Locate the cell with the specified text and output its (x, y) center coordinate. 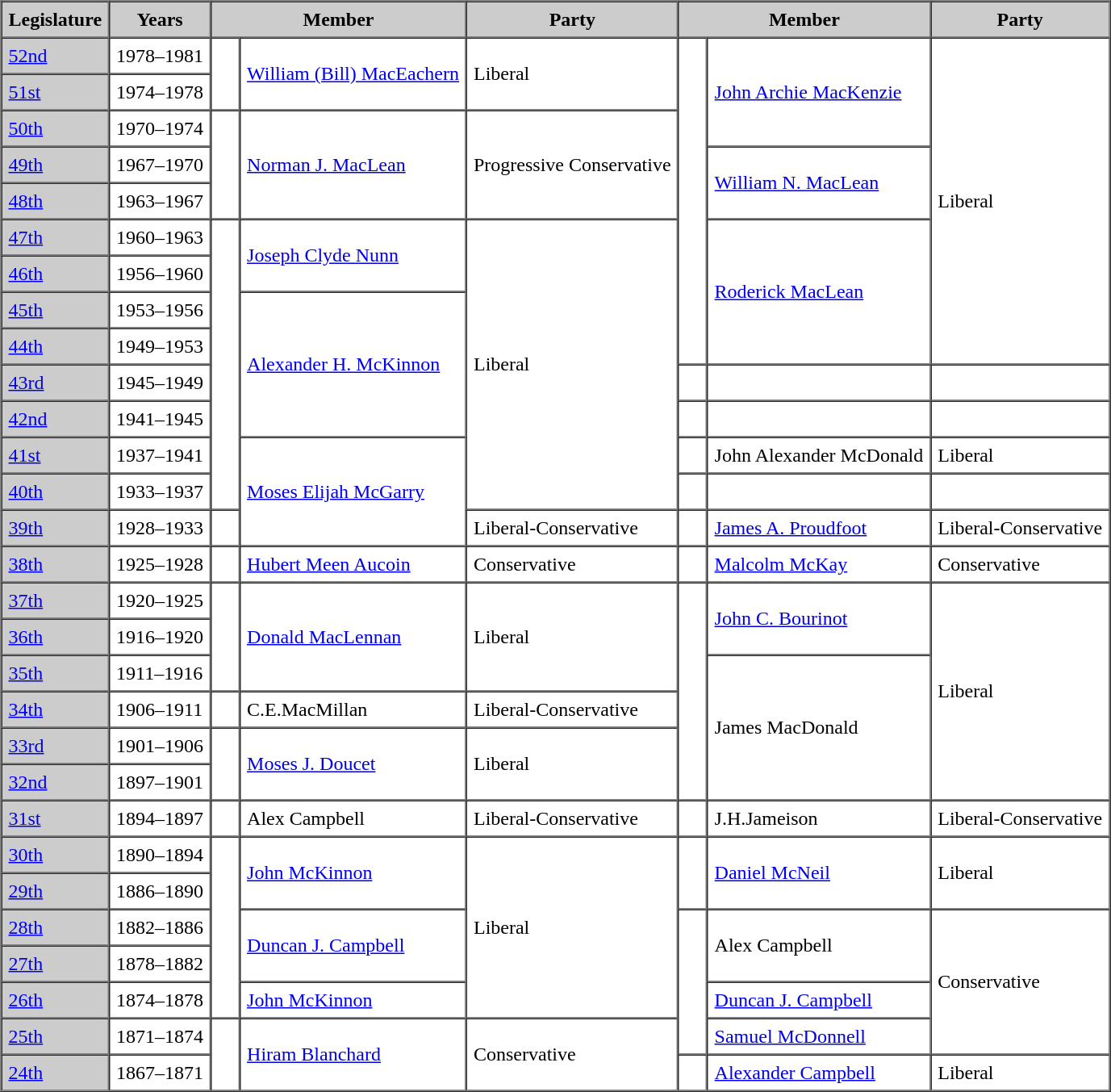
48th (56, 200)
Samuel McDonnell (820, 1036)
52nd (56, 55)
27th (56, 964)
Hubert Meen Aucoin (353, 563)
1937–1941 (160, 455)
34th (56, 709)
46th (56, 273)
Roderick MacLean (820, 292)
31st (56, 818)
1894–1897 (160, 818)
John Alexander McDonald (820, 455)
1920–1925 (160, 600)
James A. Proudfoot (820, 528)
Donald MacLennan (353, 638)
1925–1928 (160, 563)
Progressive Conservative (573, 165)
45th (56, 310)
28th (56, 927)
C.E.MacMillan (353, 709)
32nd (56, 781)
Alexander Campbell (820, 1072)
1974–1978 (160, 92)
1963–1967 (160, 200)
43rd (56, 383)
1978–1981 (160, 55)
1867–1871 (160, 1072)
24th (56, 1072)
John Archie MacKenzie (820, 92)
1890–1894 (160, 854)
42nd (56, 418)
Norman J. MacLean (353, 165)
1933–1937 (160, 491)
1970–1974 (160, 128)
Joseph Clyde Nunn (353, 256)
1882–1886 (160, 927)
1886–1890 (160, 891)
1967–1970 (160, 165)
33rd (56, 746)
William (Bill) MacEachern (353, 73)
49th (56, 165)
1874–1878 (160, 999)
35th (56, 673)
47th (56, 237)
51st (56, 92)
50th (56, 128)
37th (56, 600)
30th (56, 854)
1901–1906 (160, 746)
1941–1945 (160, 418)
25th (56, 1036)
Legislature (56, 19)
39th (56, 528)
1906–1911 (160, 709)
1960–1963 (160, 237)
1953–1956 (160, 310)
41st (56, 455)
40th (56, 491)
John C. Bourinot (820, 619)
44th (56, 345)
36th (56, 636)
Malcolm McKay (820, 563)
1956–1960 (160, 273)
26th (56, 999)
Daniel McNeil (820, 872)
J.H.Jameison (820, 818)
James MacDonald (820, 728)
1916–1920 (160, 636)
1928–1933 (160, 528)
1949–1953 (160, 345)
Moses Elijah McGarry (353, 492)
29th (56, 891)
Moses J. Doucet (353, 764)
Years (160, 19)
38th (56, 563)
1871–1874 (160, 1036)
Alexander H. McKinnon (353, 365)
1897–1901 (160, 781)
1911–1916 (160, 673)
Hiram Blanchard (353, 1055)
1945–1949 (160, 383)
William N. MacLean (820, 183)
1878–1882 (160, 964)
